Detect which cell encompasses the target text, then output its (x, y) center coordinate. 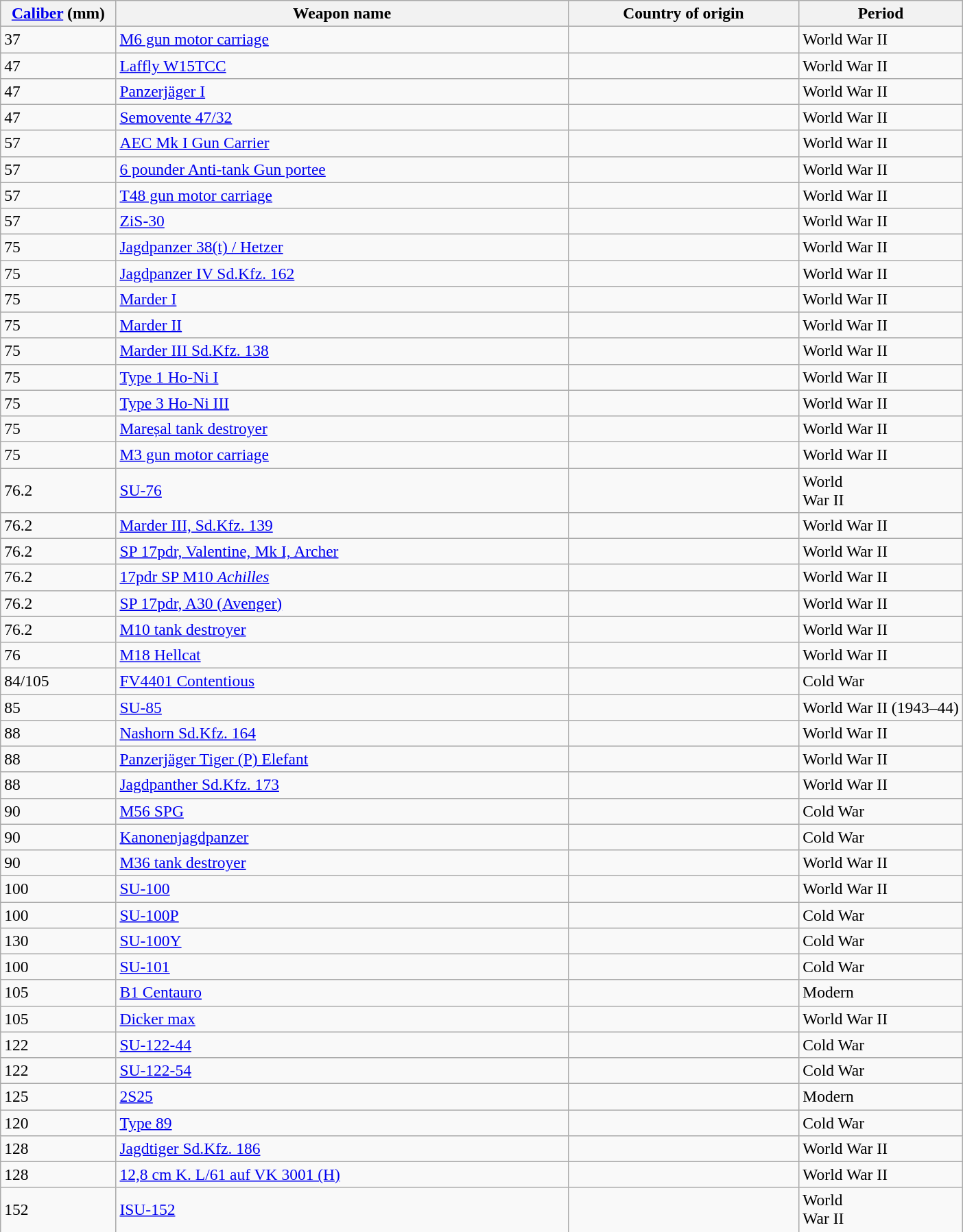
SP 17pdr, A30 (Avenger) (342, 603)
Type 3 Ho-Ni III (342, 403)
Kanonenjagdpanzer (342, 837)
M6 gun motor carriage (342, 39)
85 (58, 707)
Marder I (342, 299)
Laffly W15TCC (342, 65)
125 (58, 1096)
SU-100Y (342, 941)
B1 Centauro (342, 993)
152 (58, 1209)
FV4401 Contentious (342, 681)
Nashorn Sd.Kfz. 164 (342, 733)
SU-76 (342, 490)
SU-85 (342, 707)
130 (58, 941)
6 pounder Anti-tank Gun portee (342, 169)
Marder II (342, 325)
Type 1 Ho-Ni I (342, 377)
17pdr SP M10 Achilles (342, 577)
37 (58, 39)
Semovente 47/32 (342, 117)
76 (58, 655)
ZiS-30 (342, 221)
12,8 cm K. L/61 auf VK 3001 (H) (342, 1174)
Panzerjäger Tiger (P) Elefant (342, 759)
SU-122-54 (342, 1070)
SP 17pdr, Valentine, Mk I, Archer (342, 551)
Marder III Sd.Kfz. 138 (342, 351)
M36 tank destroyer (342, 862)
Jagdpanzer 38(t) / Hetzer (342, 247)
120 (58, 1122)
M56 SPG (342, 811)
SU-122-44 (342, 1045)
Dicker max (342, 1019)
SU-100P (342, 915)
M18 Hellcat (342, 655)
2S25 (342, 1096)
T48 gun motor carriage (342, 195)
M3 gun motor carriage (342, 455)
Period (881, 13)
Type 89 (342, 1122)
Country of origin (683, 13)
Panzerjäger I (342, 91)
Jagdpanzer IV Sd.Kfz. 162 (342, 273)
M10 tank destroyer (342, 629)
Marder III, Sd.Kfz. 139 (342, 525)
84/105 (58, 681)
AEC Mk I Gun Carrier (342, 143)
Caliber (mm) (58, 13)
Jagdpanther Sd.Kfz. 173 (342, 785)
ISU-152 (342, 1209)
SU-101 (342, 967)
Weapon name (342, 13)
SU-100 (342, 889)
Mareșal tank destroyer (342, 428)
Jagdtiger Sd.Kfz. 186 (342, 1148)
World War II (1943–44) (881, 707)
